For the text-containing cell, return its midpoint in (x, y) coordinate format. 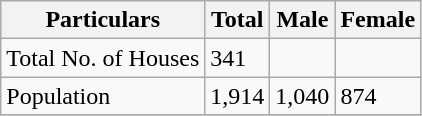
Male (302, 20)
Particulars (103, 20)
Female (378, 20)
1,914 (238, 96)
Population (103, 96)
Total No. of Houses (103, 58)
Total (238, 20)
874 (378, 96)
1,040 (302, 96)
341 (238, 58)
